Capture the cell that displays the provided text and extract its (x, y) central coordinate. 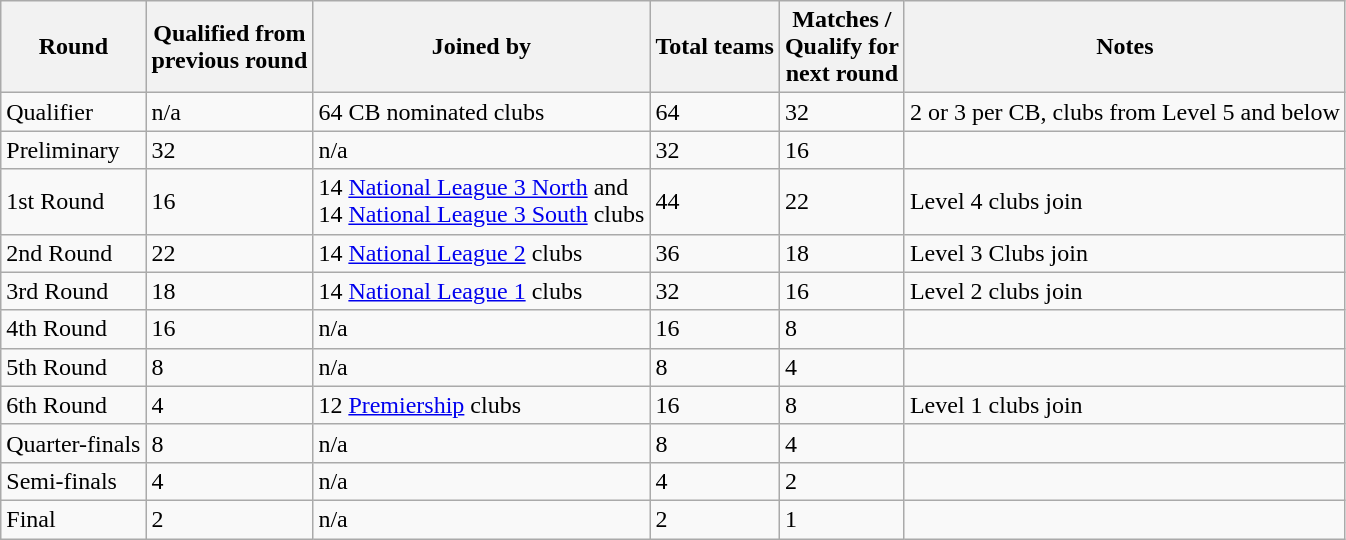
14 National League 1 clubs (482, 291)
Final (74, 519)
Qualified fromprevious round (230, 47)
Level 2 clubs join (1124, 291)
Level 3 Clubs join (1124, 253)
36 (715, 253)
2 or 3 per CB, clubs from Level 5 and below (1124, 112)
Level 4 clubs join (1124, 202)
64 CB nominated clubs (482, 112)
6th Round (74, 405)
44 (715, 202)
Quarter-finals (74, 443)
Round (74, 47)
5th Round (74, 367)
Preliminary (74, 150)
4th Round (74, 329)
14 National League 2 clubs (482, 253)
Joined by (482, 47)
Total teams (715, 47)
Qualifier (74, 112)
14 National League 3 North and14 National League 3 South clubs (482, 202)
2nd Round (74, 253)
3rd Round (74, 291)
1 (842, 519)
Notes (1124, 47)
1st Round (74, 202)
Semi-finals (74, 481)
Level 1 clubs join (1124, 405)
64 (715, 112)
Matches /Qualify fornext round (842, 47)
12 Premiership clubs (482, 405)
